Return (x, y) of the center of cell containing provided text 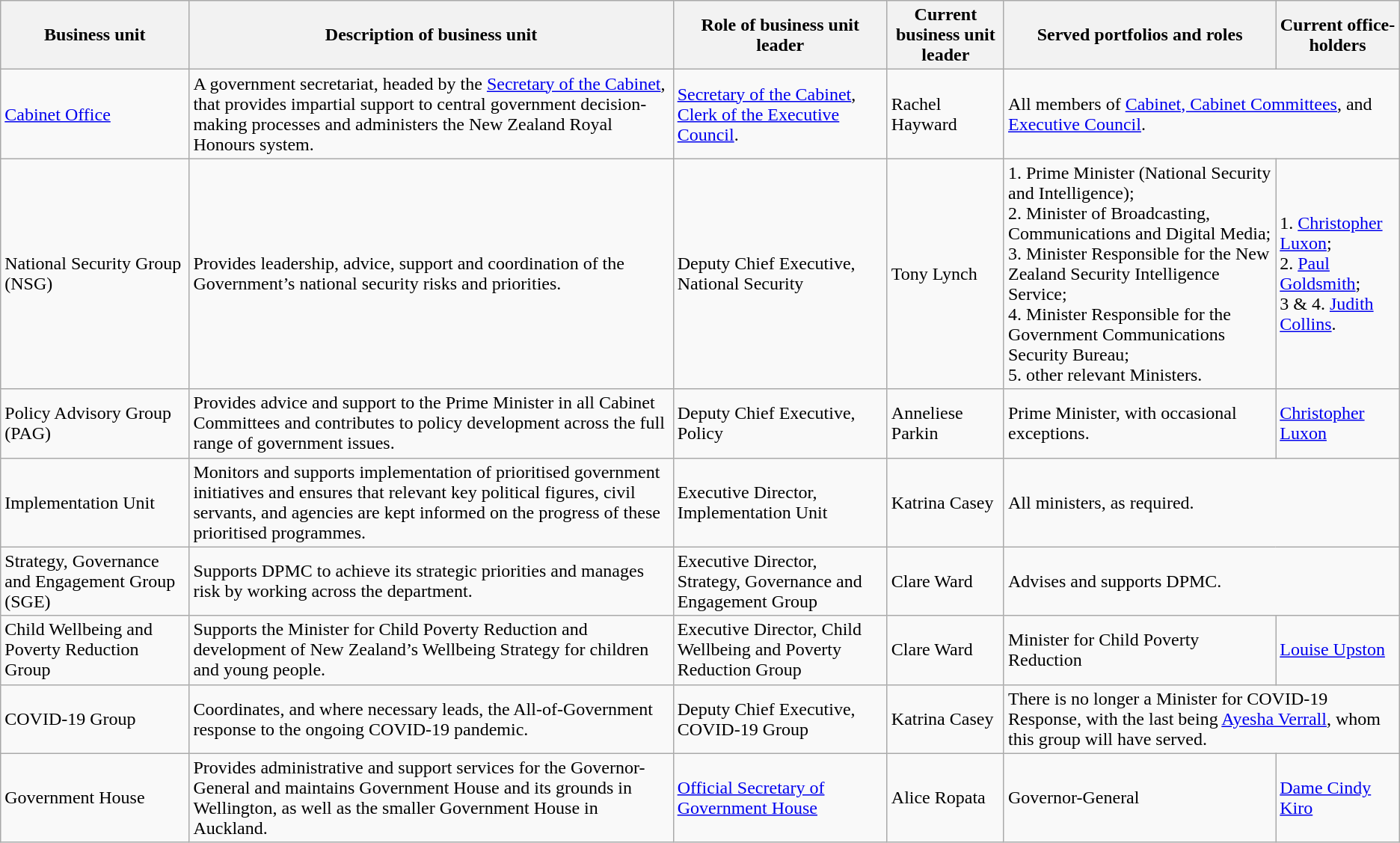
Louise Upston (1338, 650)
Child Wellbeing and Poverty Reduction Group (95, 650)
Current business unit leader (945, 35)
Supports DPMC to achieve its strategic priorities and manages risk by working across the department. (431, 581)
National Security Group (NSG) (95, 274)
Deputy Chief Executive, COVID-19 Group (780, 719)
Cabinet Office (95, 114)
Secretary of the Cabinet, Clerk of the Executive Council. (780, 114)
All ministers, as required. (1201, 503)
Official Secretary of Government House (780, 797)
Current office-holders (1338, 35)
There is no longer a Minister for COVID-19 Response, with the last being Ayesha Verrall, whom this group will have served. (1201, 719)
Minister for Child Poverty Reduction (1140, 650)
Deputy Chief Executive, National Security (780, 274)
Anneliese Parkin (945, 423)
Rachel Hayward (945, 114)
Executive Director, Implementation Unit (780, 503)
Served portfolios and roles (1140, 35)
Policy Advisory Group (PAG) (95, 423)
Tony Lynch (945, 274)
Christopher Luxon (1338, 423)
Advises and supports DPMC. (1201, 581)
Executive Director, Child Wellbeing and Poverty Reduction Group (780, 650)
Strategy, Governance and Engagement Group (SGE) (95, 581)
Description of business unit (431, 35)
Coordinates, and where necessary leads, the All-of-Government response to the ongoing COVID-19 pandemic. (431, 719)
Government House (95, 797)
Governor-General (1140, 797)
Supports the Minister for Child Poverty Reduction and development of New Zealand’s Wellbeing Strategy for children and young people. (431, 650)
Provides leadership, advice, support and coordination of the Government’s national security risks and priorities. (431, 274)
Alice Ropata (945, 797)
Business unit (95, 35)
All members of Cabinet, Cabinet Committees, and Executive Council. (1201, 114)
1. Christopher Luxon;2. Paul Goldsmith;3 & 4. Judith Collins. (1338, 274)
COVID-19 Group (95, 719)
Deputy Chief Executive, Policy (780, 423)
Dame Cindy Kiro (1338, 797)
Role of business unit leader (780, 35)
Prime Minister, with occasional exceptions. (1140, 423)
Executive Director, Strategy, Governance and Engagement Group (780, 581)
Implementation Unit (95, 503)
